Identify which cell holds the provided text, then report its (x, y) central coordinate. 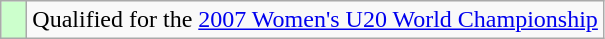
Qualified for the 2007 Women's U20 World Championship (316, 20)
